Detect which cell encompasses the target text, then output its (x, y) center coordinate. 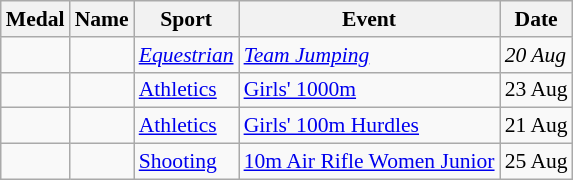
20 Aug (536, 55)
25 Aug (536, 162)
Date (536, 19)
Shooting (186, 162)
Team Jumping (370, 55)
Girls' 100m Hurdles (370, 126)
Girls' 1000m (370, 90)
21 Aug (536, 126)
Medal (36, 19)
23 Aug (536, 90)
Name (102, 19)
Event (370, 19)
Sport (186, 19)
Equestrian (186, 55)
10m Air Rifle Women Junior (370, 162)
